For the text-containing cell, return its midpoint in (x, y) coordinate format. 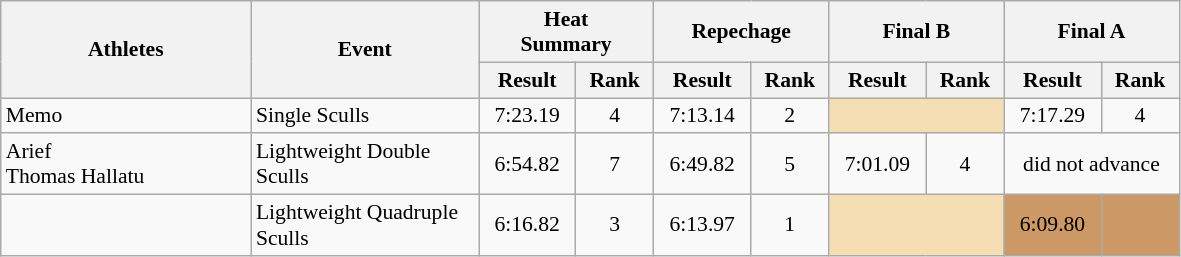
Repechage (742, 32)
Final B (916, 32)
Lightweight Double Sculls (365, 164)
6:09.80 (1052, 226)
5 (790, 164)
Event (365, 50)
3 (615, 226)
did not advance (1092, 164)
2 (790, 116)
7:01.09 (878, 164)
Final A (1092, 32)
Heat Summary (566, 32)
Single Sculls (365, 116)
7 (615, 164)
Memo (126, 116)
7:23.19 (526, 116)
6:49.82 (702, 164)
6:16.82 (526, 226)
1 (790, 226)
Arief Thomas Hallatu (126, 164)
6:54.82 (526, 164)
6:13.97 (702, 226)
Athletes (126, 50)
7:17.29 (1052, 116)
Lightweight Quadruple Sculls (365, 226)
7:13.14 (702, 116)
